Output the [x, y] coordinate of the center of the cell containing the given text.  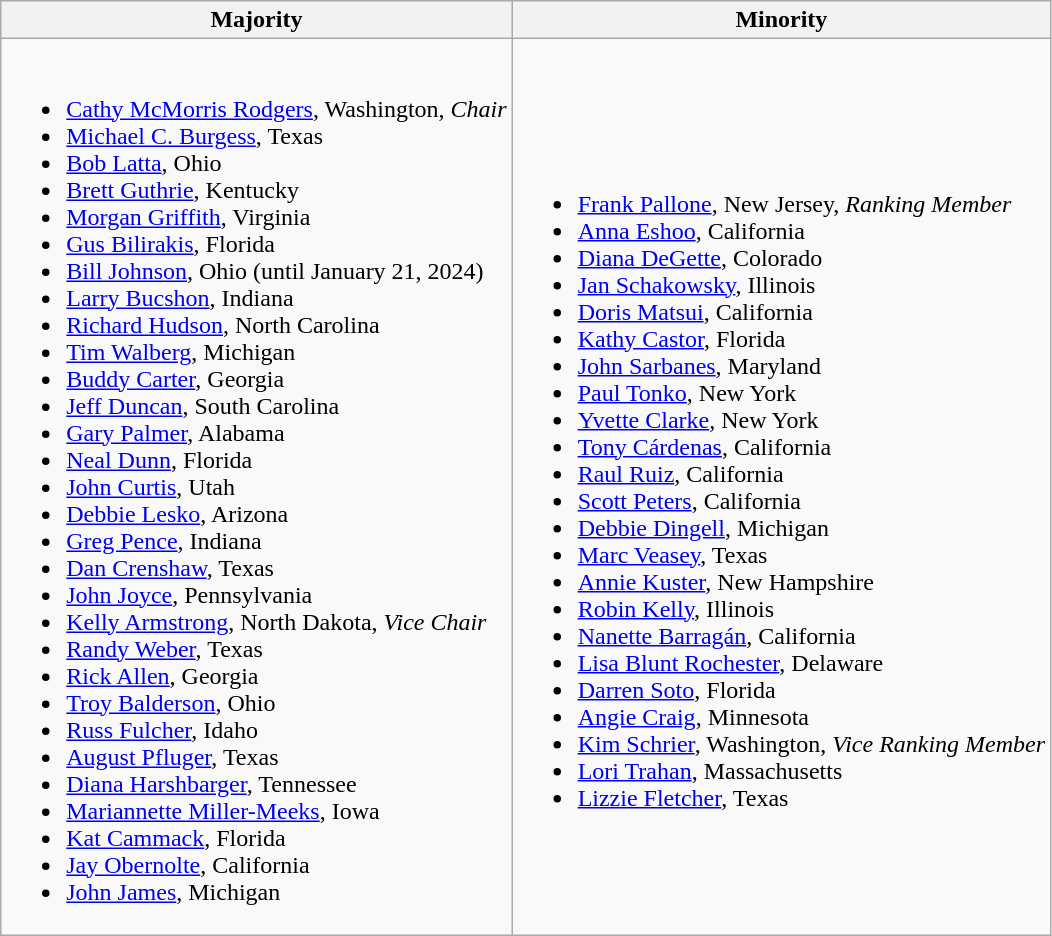
Majority [256, 20]
Minority [782, 20]
